For the text-containing cell, return its midpoint in [x, y] coordinate format. 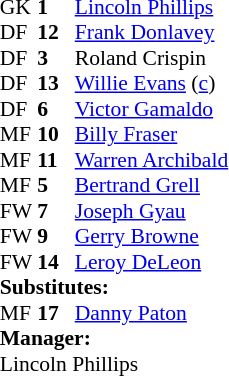
Substitutes: [114, 287]
11 [56, 160]
10 [56, 135]
5 [56, 185]
Victor Gamaldo [152, 109]
Willie Evans (c) [152, 83]
Warren Archibald [152, 160]
Bertrand Grell [152, 185]
3 [56, 58]
17 [56, 313]
Billy Fraser [152, 135]
Leroy DeLeon [152, 262]
Frank Donlavey [152, 33]
14 [56, 262]
12 [56, 33]
Gerry Browne [152, 237]
Roland Crispin [152, 58]
6 [56, 109]
Manager: [114, 339]
9 [56, 237]
7 [56, 211]
13 [56, 83]
Joseph Gyau [152, 211]
Danny Paton [152, 313]
